Extract the (x, y) coordinate from the center of the cell holding the provided text.  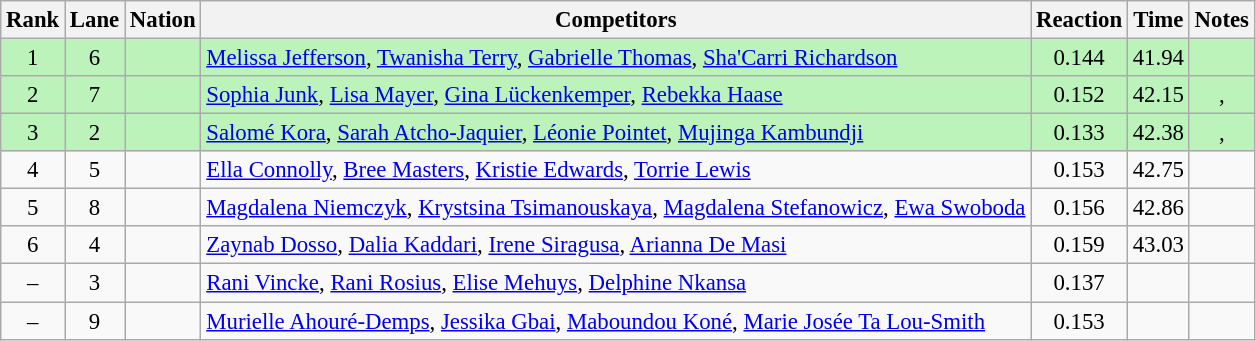
0.133 (1080, 133)
Rank (33, 20)
42.75 (1158, 170)
42.15 (1158, 95)
Melissa Jefferson, Twanisha Terry, Gabrielle Thomas, Sha'Carri Richardson (616, 58)
9 (95, 321)
Zaynab Dosso, Dalia Kaddari, Irene Siragusa, Arianna De Masi (616, 245)
42.38 (1158, 133)
43.03 (1158, 245)
0.144 (1080, 58)
Magdalena Niemczyk, Krystsina Tsimanouskaya, Magdalena Stefanowicz, Ewa Swoboda (616, 208)
0.156 (1080, 208)
Murielle Ahouré-Demps, Jessika Gbai, Maboundou Koné, Marie Josée Ta Lou-Smith (616, 321)
Ella Connolly, Bree Masters, Kristie Edwards, Torrie Lewis (616, 170)
0.159 (1080, 245)
Lane (95, 20)
1 (33, 58)
0.137 (1080, 283)
0.152 (1080, 95)
Nation (163, 20)
Notes (1222, 20)
Time (1158, 20)
Reaction (1080, 20)
41.94 (1158, 58)
7 (95, 95)
Competitors (616, 20)
Salomé Kora, Sarah Atcho-Jaquier, Léonie Pointet, Mujinga Kambundji (616, 133)
8 (95, 208)
Sophia Junk, Lisa Mayer, Gina Lückenkemper, Rebekka Haase (616, 95)
42.86 (1158, 208)
Rani Vincke, Rani Rosius, Elise Mehuys, Delphine Nkansa (616, 283)
